Locate the cell with the specified text and output its (X, Y) center coordinate. 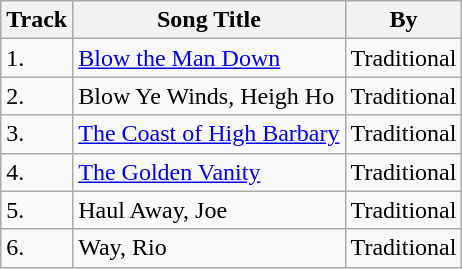
3. (37, 134)
Haul Away, Joe (209, 210)
Blow the Man Down (209, 58)
Blow Ye Winds, Heigh Ho (209, 96)
The Coast of High Barbary (209, 134)
Track (37, 20)
Way, Rio (209, 248)
The Golden Vanity (209, 172)
By (404, 20)
Song Title (209, 20)
5. (37, 210)
6. (37, 248)
1. (37, 58)
2. (37, 96)
4. (37, 172)
